Find where the given text appears and provide that cell's center as [x, y] coordinate. 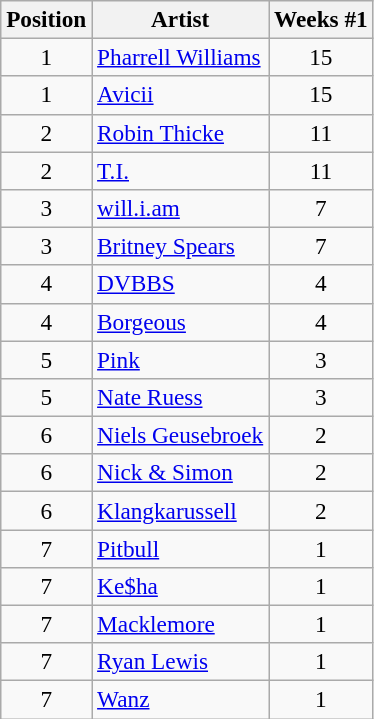
Ryan Lewis [180, 662]
Pitbull [180, 548]
Avicii [180, 95]
Ke$ha [180, 586]
Pink [180, 359]
Borgeous [180, 322]
Robin Thicke [180, 133]
Artist [180, 19]
Klangkarussell [180, 510]
Britney Spears [180, 246]
Nate Ruess [180, 397]
DVBBS [180, 284]
Wanz [180, 699]
Pharrell Williams [180, 57]
Nick & Simon [180, 473]
Niels Geusebroek [180, 435]
T.I. [180, 170]
Position [46, 19]
will.i.am [180, 208]
Macklemore [180, 624]
Weeks #1 [322, 19]
